Return (X, Y) of the center of cell containing provided text 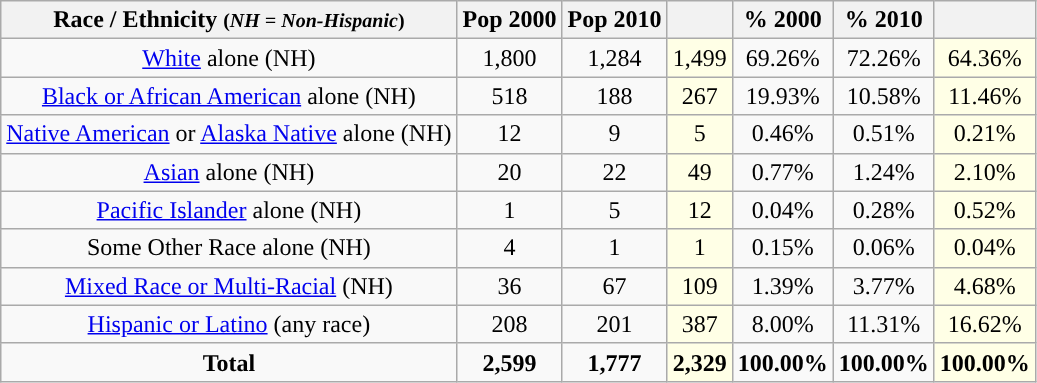
1,284 (614, 58)
4.68% (984, 286)
2,599 (510, 362)
1.39% (782, 286)
72.26% (884, 58)
3.77% (884, 286)
0.52% (984, 210)
64.36% (984, 58)
% 2010 (884, 20)
Native American or Alaska Native alone (NH) (229, 134)
36 (510, 286)
8.00% (782, 324)
0.51% (884, 134)
22 (614, 172)
67 (614, 286)
Asian alone (NH) (229, 172)
Race / Ethnicity (NH = Non-Hispanic) (229, 20)
1.24% (884, 172)
188 (614, 96)
387 (700, 324)
49 (700, 172)
208 (510, 324)
0.21% (984, 134)
Total (229, 362)
Pacific Islander alone (NH) (229, 210)
20 (510, 172)
1,800 (510, 58)
16.62% (984, 324)
White alone (NH) (229, 58)
0.46% (782, 134)
4 (510, 248)
19.93% (782, 96)
Black or African American alone (NH) (229, 96)
0.15% (782, 248)
0.28% (884, 210)
11.46% (984, 96)
0.77% (782, 172)
Some Other Race alone (NH) (229, 248)
2.10% (984, 172)
11.31% (884, 324)
1,777 (614, 362)
1,499 (700, 58)
Pop 2000 (510, 20)
518 (510, 96)
109 (700, 286)
2,329 (700, 362)
Mixed Race or Multi-Racial (NH) (229, 286)
267 (700, 96)
201 (614, 324)
9 (614, 134)
% 2000 (782, 20)
10.58% (884, 96)
0.06% (884, 248)
Hispanic or Latino (any race) (229, 324)
69.26% (782, 58)
Pop 2010 (614, 20)
